Scan for the cell matching the given text and deliver its (x, y) coordinate at center. 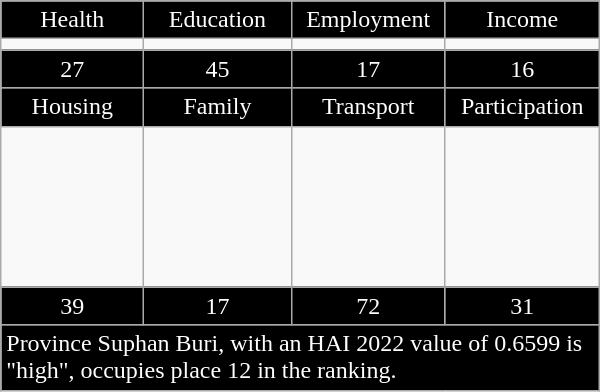
Health (72, 20)
72 (368, 306)
Province Suphan Buri, with an HAI 2022 value of 0.6599 is "high", occupies place 12 in the ranking. (300, 358)
Participation (522, 107)
27 (72, 69)
31 (522, 306)
Transport (368, 107)
Education (218, 20)
Income (522, 20)
Housing (72, 107)
45 (218, 69)
Family (218, 107)
16 (522, 69)
39 (72, 306)
Employment (368, 20)
